Scan for the cell matching the given text and deliver its (X, Y) coordinate at center. 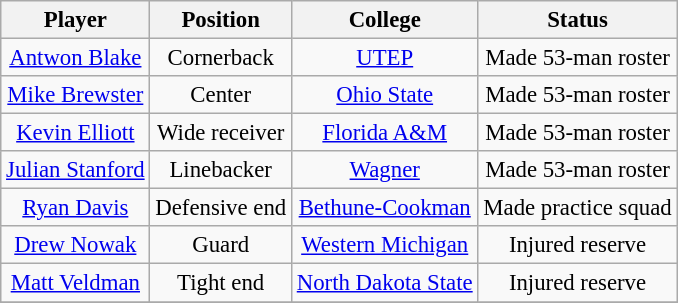
Linebacker (221, 170)
Antwon Blake (76, 58)
Drew Nowak (76, 245)
Player (76, 20)
Guard (221, 245)
UTEP (384, 58)
Florida A&M (384, 133)
Tight end (221, 283)
Bethune-Cookman (384, 208)
Matt Veldman (76, 283)
Ohio State (384, 95)
Kevin Elliott (76, 133)
Julian Stanford (76, 170)
College (384, 20)
Center (221, 95)
Wide receiver (221, 133)
Ryan Davis (76, 208)
Cornerback (221, 58)
North Dakota State (384, 283)
Defensive end (221, 208)
Status (578, 20)
Mike Brewster (76, 95)
Made practice squad (578, 208)
Position (221, 20)
Wagner (384, 170)
Western Michigan (384, 245)
